Pinpoint the cell where the given text exists, returning its (x, y) midpoint coordinate. 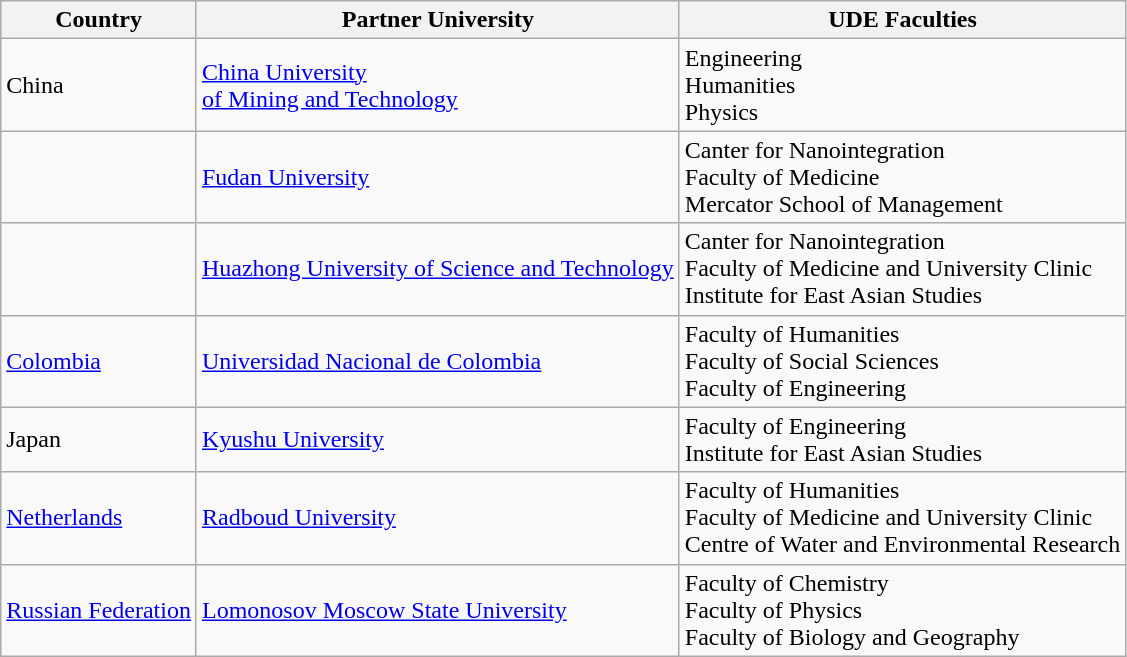
Kyushu University (438, 440)
Lomonosov Moscow State University (438, 610)
Country (99, 20)
Canter for NanointegrationFaculty of MedicineMercator School of Management (902, 177)
Fudan University (438, 177)
Partner University (438, 20)
Universidad Nacional de Colombia (438, 361)
Radboud University (438, 518)
China Universityof Mining and Technology (438, 85)
Canter for NanointegrationFaculty of Medicine and University ClinicInstitute for East Asian Studies (902, 269)
Faculty of HumanitiesFaculty of Medicine and University ClinicCentre of Water and Environmental Research (902, 518)
Colombia (99, 361)
Faculty of HumanitiesFaculty of Social SciencesFaculty of Engineering (902, 361)
Faculty of EngineeringInstitute for East Asian Studies (902, 440)
Japan (99, 440)
Faculty of ChemistryFaculty of PhysicsFaculty of Biology and Geography (902, 610)
UDE Faculties (902, 20)
Netherlands (99, 518)
Russian Federation (99, 610)
EngineeringHumanitiesPhysics (902, 85)
Huazhong University of Science and Technology (438, 269)
China (99, 85)
